Capture the cell that displays the provided text and extract its (x, y) central coordinate. 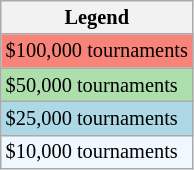
$10,000 tournaments (97, 152)
$100,000 tournaments (97, 51)
$25,000 tournaments (97, 118)
Legend (97, 17)
$50,000 tournaments (97, 85)
